Capture the cell that displays the provided text and extract its [x, y] central coordinate. 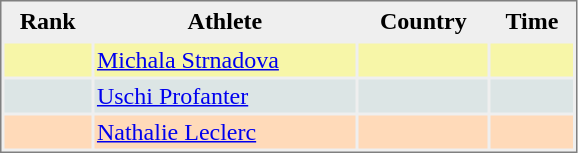
Country [424, 20]
Uschi Profanter [225, 96]
Michala Strnadova [225, 60]
Rank [47, 20]
Time [532, 20]
Athlete [225, 20]
Nathalie Leclerc [225, 132]
